Determine the [x, y] coordinate at the center of the cell enclosing the given text.  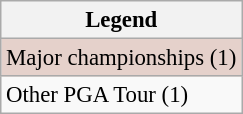
Legend [122, 20]
Major championships (1) [122, 58]
Other PGA Tour (1) [122, 95]
